Provide the (X, Y) coordinate of the cell's center where the given text is located.  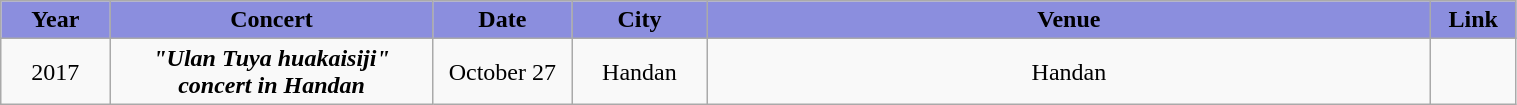
Year (56, 20)
October 27 (502, 72)
City (640, 20)
Date (502, 20)
2017 (56, 72)
Venue (1068, 20)
"Ulan Tuya huakaisiji" concert in Handan (272, 72)
Link (1474, 20)
Concert (272, 20)
